Pinpoint the cell where the given text exists, returning its (X, Y) midpoint coordinate. 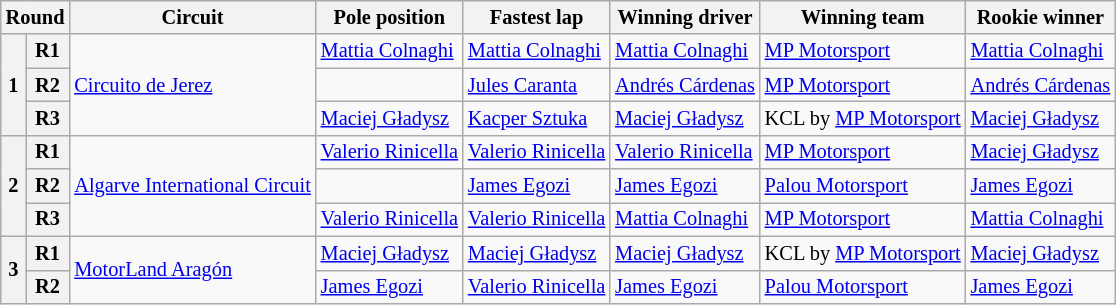
Jules Caranta (536, 85)
1 (14, 84)
Fastest lap (536, 17)
Kacper Sztuka (536, 118)
3 (14, 270)
Round (36, 17)
Rookie winner (1041, 17)
Winning driver (685, 17)
2 (14, 186)
Circuit (192, 17)
Winning team (863, 17)
Pole position (390, 17)
Algarve International Circuit (192, 186)
Circuito de Jerez (192, 84)
MotorLand Aragón (192, 270)
